Determine the [x, y] coordinate at the center of the cell enclosing the given text.  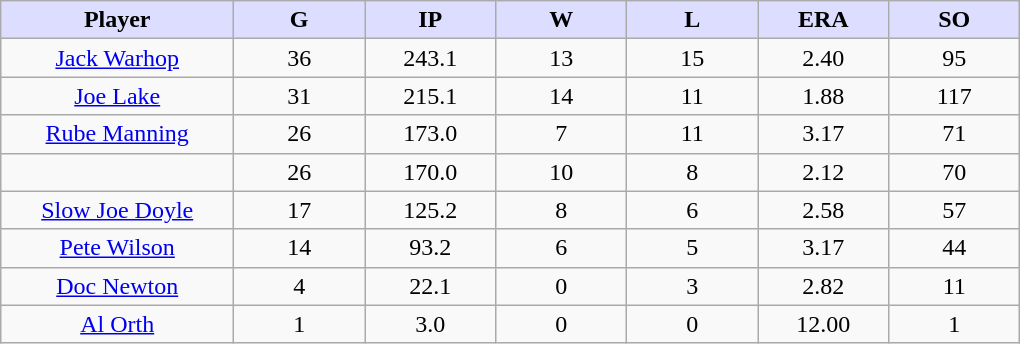
71 [954, 134]
36 [300, 58]
95 [954, 58]
Joe Lake [118, 96]
117 [954, 96]
Doc Newton [118, 286]
70 [954, 172]
1.88 [824, 96]
SO [954, 20]
Rube Manning [118, 134]
Pete Wilson [118, 248]
173.0 [430, 134]
IP [430, 20]
4 [300, 286]
3.0 [430, 324]
5 [692, 248]
22.1 [430, 286]
3 [692, 286]
15 [692, 58]
125.2 [430, 210]
2.58 [824, 210]
12.00 [824, 324]
7 [562, 134]
ERA [824, 20]
93.2 [430, 248]
170.0 [430, 172]
2.12 [824, 172]
215.1 [430, 96]
G [300, 20]
44 [954, 248]
10 [562, 172]
17 [300, 210]
31 [300, 96]
2.40 [824, 58]
Al Orth [118, 324]
57 [954, 210]
Jack Warhop [118, 58]
13 [562, 58]
2.82 [824, 286]
W [562, 20]
Slow Joe Doyle [118, 210]
243.1 [430, 58]
L [692, 20]
Player [118, 20]
